Return (x, y) of the center of cell containing provided text 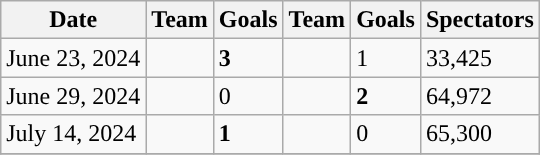
3 (248, 58)
July 14, 2024 (74, 134)
June 29, 2024 (74, 96)
65,300 (480, 134)
June 23, 2024 (74, 58)
33,425 (480, 58)
Date (74, 20)
64,972 (480, 96)
2 (386, 96)
Spectators (480, 20)
